Find where the given text appears and provide that cell's center as (X, Y) coordinate. 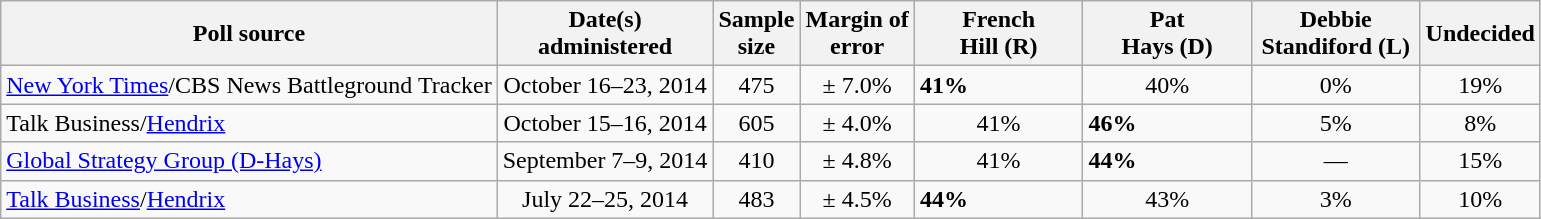
43% (1168, 199)
± 4.0% (857, 123)
Samplesize (756, 34)
19% (1480, 85)
September 7–9, 2014 (605, 161)
New York Times/CBS News Battleground Tracker (249, 85)
40% (1168, 85)
Global Strategy Group (D-Hays) (249, 161)
475 (756, 85)
Date(s)administered (605, 34)
605 (756, 123)
410 (756, 161)
± 4.8% (857, 161)
DebbieStandiford (L) (1336, 34)
5% (1336, 123)
10% (1480, 199)
— (1336, 161)
± 4.5% (857, 199)
Margin oferror (857, 34)
± 7.0% (857, 85)
0% (1336, 85)
PatHays (D) (1168, 34)
15% (1480, 161)
46% (1168, 123)
483 (756, 199)
October 15–16, 2014 (605, 123)
July 22–25, 2014 (605, 199)
Poll source (249, 34)
October 16–23, 2014 (605, 85)
Undecided (1480, 34)
3% (1336, 199)
FrenchHill (R) (998, 34)
8% (1480, 123)
